For the text-containing cell, return its midpoint in [x, y] coordinate format. 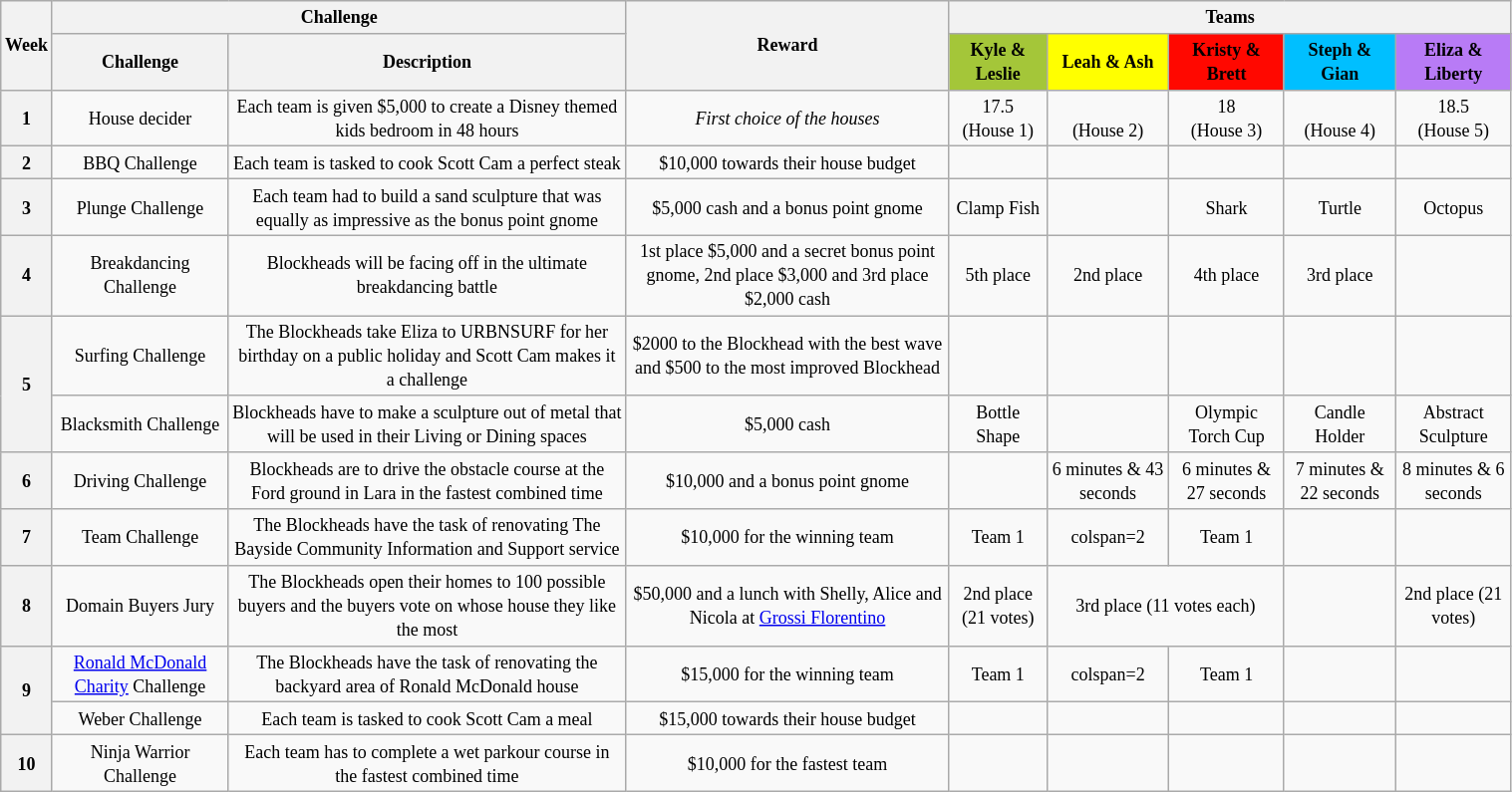
Shark [1227, 207]
Octopus [1453, 207]
$2000 to the Blockhead with the best wave and $500 to the most improved Blockhead [787, 357]
$50,000 and a lunch with Shelly, Alice and Nicola at Grossi Florentino [787, 606]
Kristy & Brett [1227, 62]
6 minutes & 27 seconds [1227, 480]
2 [27, 163]
Each team is tasked to cook Scott Cam a perfect steak [427, 163]
Description [427, 62]
Kyle & Leslie [998, 62]
First choice of the houses [787, 118]
Weber Challenge [140, 719]
Blockheads will be facing off in the ultimate breakdancing battle [427, 275]
7 [27, 538]
Blockheads are to drive the obstacle course at the Ford ground in Lara in the fastest combined time [427, 480]
Team Challenge [140, 538]
$5,000 cash [787, 424]
Turtle [1340, 207]
3rd place (11 votes each) [1165, 606]
$10,000 towards their house budget [787, 163]
Plunge Challenge [140, 207]
2nd place [1107, 275]
Blacksmith Challenge [140, 424]
7 minutes & 22 seconds [1340, 480]
Reward [787, 46]
9 [27, 689]
Each team has to complete a wet parkour course in the fastest combined time [427, 763]
Clamp Fish [998, 207]
The Blockheads have the task of renovating The Bayside Community Information and Support service [427, 538]
8 minutes & 6 seconds [1453, 480]
18.5(House 5) [1453, 118]
The Blockheads take Eliza to URBNSURF for her birthday on a public holiday and Scott Cam makes it a challenge [427, 357]
8 [27, 606]
$10,000 and a bonus point gnome [787, 480]
Breakdancing Challenge [140, 275]
Olympic Torch Cup [1227, 424]
Teams [1230, 18]
Each team is given $5,000 to create a Disney themed kids bedroom in 48 hours [427, 118]
5 [27, 385]
Eliza & Liberty [1453, 62]
Surfing Challenge [140, 357]
1st place $5,000 and a secret bonus point gnome, 2nd place $3,000 and 3rd place $2,000 cash [787, 275]
4th place [1227, 275]
The Blockheads open their homes to 100 possible buyers and the buyers vote on whose house they like the most [427, 606]
$10,000 for the fastest team [787, 763]
Leah & Ash [1107, 62]
House decider [140, 118]
Each team had to build a sand sculpture that was equally as impressive as the bonus point gnome [427, 207]
$5,000 cash and a bonus point gnome [787, 207]
Candle Holder [1340, 424]
Abstract Sculpture [1453, 424]
3 [27, 207]
$10,000 for the winning team [787, 538]
18(House 3) [1227, 118]
1 [27, 118]
4 [27, 275]
BBQ Challenge [140, 163]
Each team is tasked to cook Scott Cam a meal [427, 719]
Ninja Warrior Challenge [140, 763]
6 minutes & 43 seconds [1107, 480]
6 [27, 480]
Driving Challenge [140, 480]
Domain Buyers Jury [140, 606]
Blockheads have to make a sculpture out of metal that will be used in their Living or Dining spaces [427, 424]
17.5(House 1) [998, 118]
Steph & Gian [1340, 62]
(House 4) [1340, 118]
Ronald McDonald Charity Challenge [140, 673]
Week [27, 46]
The Blockheads have the task of renovating the backyard area of Ronald McDonald house [427, 673]
5th place [998, 275]
$15,000 for the winning team [787, 673]
Bottle Shape [998, 424]
(House 2) [1107, 118]
10 [27, 763]
3rd place [1340, 275]
$15,000 towards their house budget [787, 719]
